Detect which cell encompasses the target text, then output its (x, y) center coordinate. 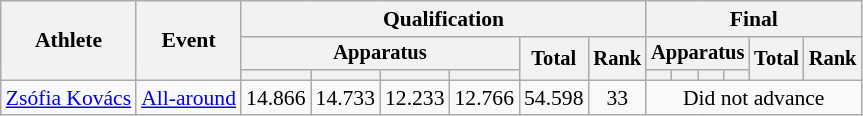
12.766 (484, 98)
14.733 (346, 98)
Zsófia Kovács (68, 98)
Final (754, 19)
Qualification (444, 19)
All-around (188, 98)
12.233 (414, 98)
14.866 (276, 98)
Event (188, 40)
54.598 (554, 98)
Did not advance (754, 98)
33 (617, 98)
Athlete (68, 40)
